Provide the [x, y] coordinate of the cell's center where the given text is located.  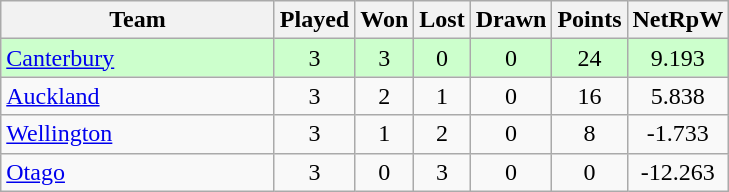
NetRpW [678, 20]
Won [384, 20]
Auckland [138, 96]
Team [138, 20]
Canterbury [138, 58]
-1.733 [678, 134]
Otago [138, 172]
5.838 [678, 96]
Points [590, 20]
Drawn [511, 20]
-12.263 [678, 172]
24 [590, 58]
Lost [442, 20]
9.193 [678, 58]
Wellington [138, 134]
Played [314, 20]
16 [590, 96]
8 [590, 134]
